Determine the (X, Y) coordinate at the center of the cell enclosing the given text.  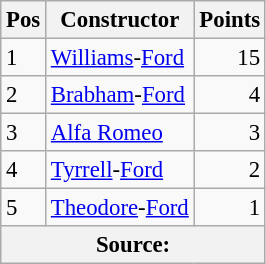
Constructor (120, 20)
Source: (134, 245)
Theodore-Ford (120, 208)
Brabham-Ford (120, 95)
Points (230, 20)
15 (230, 58)
Tyrrell-Ford (120, 170)
Pos (24, 20)
5 (24, 208)
Alfa Romeo (120, 133)
Williams-Ford (120, 58)
